Find where the given text appears and provide that cell's center as (X, Y) coordinate. 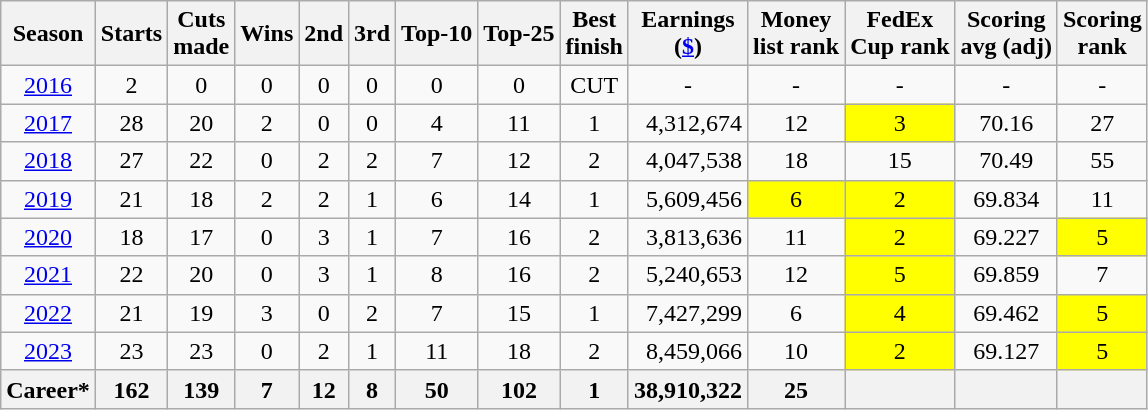
4,047,538 (688, 161)
2016 (48, 85)
2017 (48, 123)
Moneylist rank (796, 34)
Top-10 (437, 34)
50 (437, 389)
38,910,322 (688, 389)
7,427,299 (688, 313)
Starts (131, 34)
FedExCup rank (900, 34)
25 (796, 389)
Cutsmade (202, 34)
Scoring avg (adj) (1006, 34)
69.859 (1006, 275)
69.462 (1006, 313)
Season (48, 34)
Earnings($) (688, 34)
2023 (48, 351)
2022 (48, 313)
139 (202, 389)
Wins (267, 34)
Career* (48, 389)
CUT (594, 85)
5,609,456 (688, 199)
14 (519, 199)
69.834 (1006, 199)
8,459,066 (688, 351)
69.227 (1006, 237)
19 (202, 313)
70.49 (1006, 161)
162 (131, 389)
Top-25 (519, 34)
2020 (48, 237)
2019 (48, 199)
55 (1102, 161)
3rd (372, 34)
2021 (48, 275)
17 (202, 237)
3,813,636 (688, 237)
2018 (48, 161)
2nd (324, 34)
4,312,674 (688, 123)
69.127 (1006, 351)
Scoring rank (1102, 34)
5,240,653 (688, 275)
10 (796, 351)
Bestfinish (594, 34)
70.16 (1006, 123)
28 (131, 123)
102 (519, 389)
